Scan for the cell matching the given text and deliver its (x, y) coordinate at center. 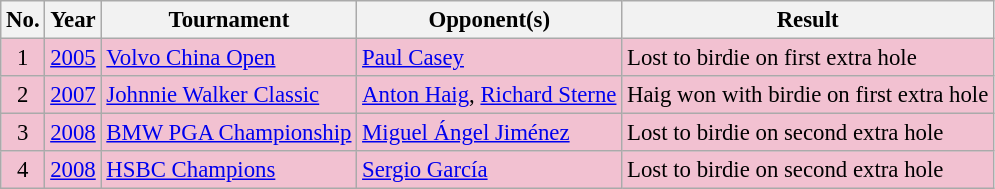
Miguel Ángel Jiménez (490, 133)
Opponent(s) (490, 20)
Result (808, 20)
HSBC Champions (229, 170)
2005 (73, 58)
3 (23, 133)
Sergio García (490, 170)
Anton Haig, Richard Sterne (490, 95)
4 (23, 170)
Paul Casey (490, 58)
Haig won with birdie on first extra hole (808, 95)
Year (73, 20)
2007 (73, 95)
1 (23, 58)
2 (23, 95)
Lost to birdie on first extra hole (808, 58)
Tournament (229, 20)
Johnnie Walker Classic (229, 95)
Volvo China Open (229, 58)
No. (23, 20)
BMW PGA Championship (229, 133)
